Locate the cell with the specified text and output its (X, Y) center coordinate. 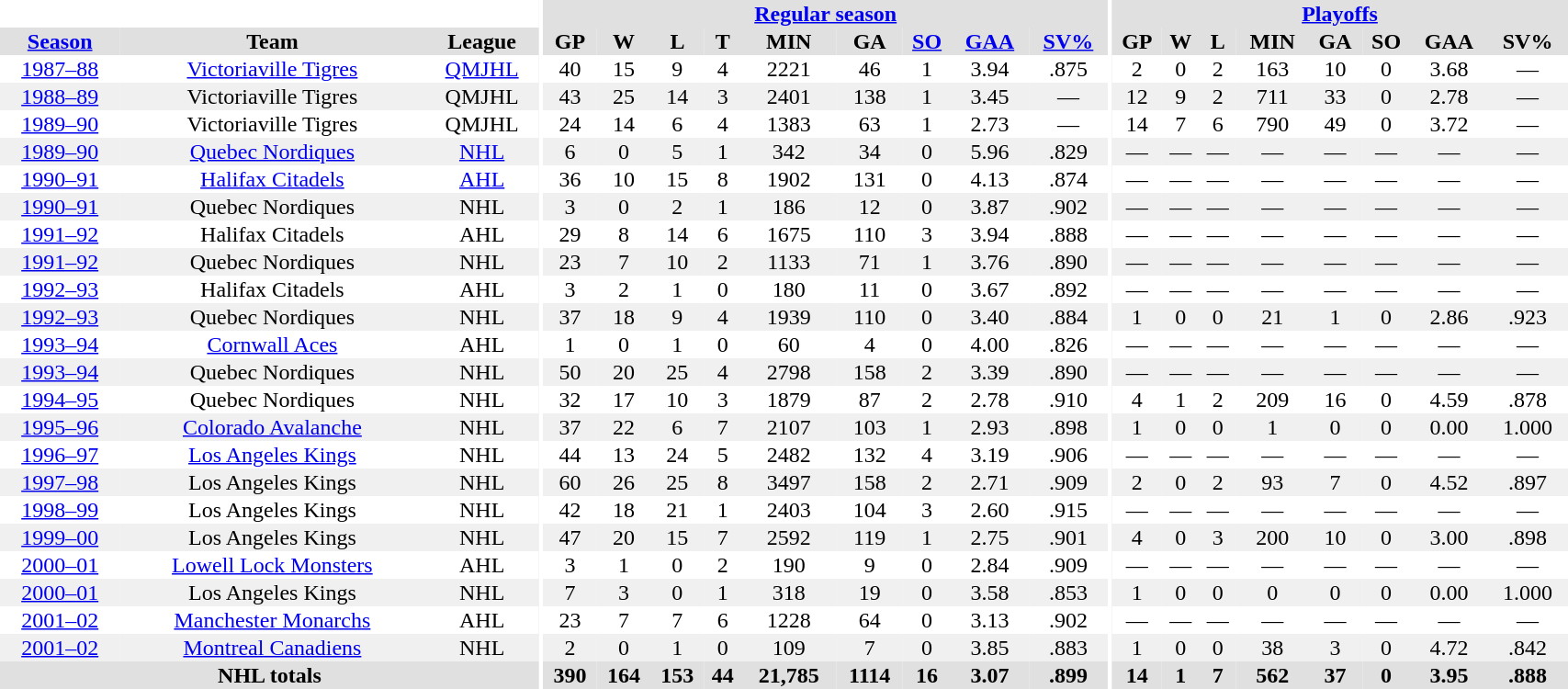
2.84 (989, 565)
11 (869, 289)
.915 (1068, 510)
4.13 (989, 179)
33 (1335, 96)
390 (570, 675)
711 (1272, 96)
.829 (1068, 152)
1879 (788, 400)
5.96 (989, 152)
.884 (1068, 317)
4.00 (989, 344)
1998–99 (60, 510)
180 (788, 289)
3.85 (989, 648)
.878 (1529, 400)
40 (570, 69)
93 (1272, 482)
4.72 (1449, 648)
2.86 (1449, 317)
1902 (788, 179)
3.68 (1449, 69)
2.73 (989, 124)
1133 (788, 262)
138 (869, 96)
21,785 (788, 675)
132 (869, 455)
.842 (1529, 648)
46 (869, 69)
.906 (1068, 455)
104 (869, 510)
318 (788, 593)
Team (272, 41)
562 (1272, 675)
32 (570, 400)
2401 (788, 96)
2.75 (989, 537)
2107 (788, 427)
1228 (788, 620)
186 (788, 207)
131 (869, 179)
22 (624, 427)
3.45 (989, 96)
790 (1272, 124)
.826 (1068, 344)
1383 (788, 124)
2.60 (989, 510)
T (723, 41)
2.93 (989, 427)
71 (869, 262)
.883 (1068, 648)
87 (869, 400)
Regular season (825, 14)
2403 (788, 510)
163 (1272, 69)
.874 (1068, 179)
1996–97 (60, 455)
2592 (788, 537)
2798 (788, 372)
.897 (1529, 482)
Manchester Monarchs (272, 620)
.899 (1068, 675)
190 (788, 565)
13 (624, 455)
2.71 (989, 482)
Playoffs (1340, 14)
164 (624, 675)
1995–96 (60, 427)
342 (788, 152)
50 (570, 372)
49 (1335, 124)
200 (1272, 537)
3.58 (989, 593)
1114 (869, 675)
2482 (788, 455)
Lowell Lock Monsters (272, 565)
63 (869, 124)
119 (869, 537)
3.87 (989, 207)
64 (869, 620)
3.72 (1449, 124)
29 (570, 234)
.910 (1068, 400)
153 (677, 675)
1987–88 (60, 69)
3.19 (989, 455)
Colorado Avalanche (272, 427)
109 (788, 648)
.875 (1068, 69)
League (481, 41)
3497 (788, 482)
1939 (788, 317)
38 (1272, 648)
36 (570, 179)
42 (570, 510)
3.39 (989, 372)
3.07 (989, 675)
19 (869, 593)
4.59 (1449, 400)
3.40 (989, 317)
1988–89 (60, 96)
47 (570, 537)
34 (869, 152)
Cornwall Aces (272, 344)
.892 (1068, 289)
1999–00 (60, 537)
209 (1272, 400)
.901 (1068, 537)
17 (624, 400)
1997–98 (60, 482)
3.67 (989, 289)
3.00 (1449, 537)
1675 (788, 234)
3.76 (989, 262)
4.52 (1449, 482)
.853 (1068, 593)
43 (570, 96)
3.13 (989, 620)
1994–95 (60, 400)
Season (60, 41)
26 (624, 482)
3.95 (1449, 675)
103 (869, 427)
Montreal Canadiens (272, 648)
.923 (1529, 317)
2221 (788, 69)
NHL totals (270, 675)
